Provide the [X, Y] coordinate of the cell's center where the given text is located.  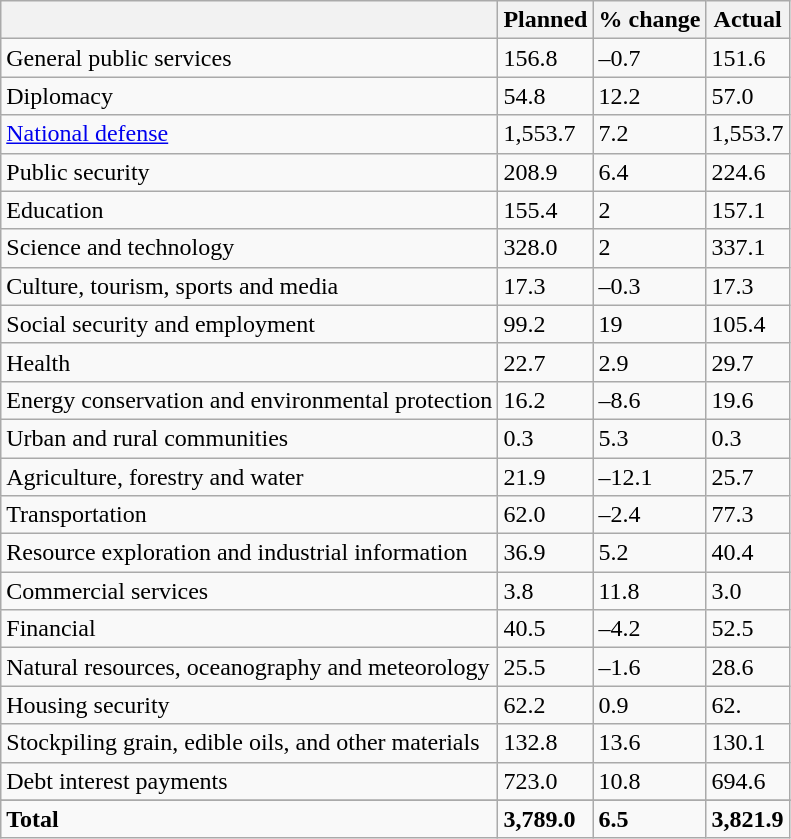
22.7 [546, 362]
132.8 [546, 743]
3,789.0 [546, 819]
25.7 [748, 477]
–4.2 [650, 629]
13.6 [650, 743]
Resource exploration and industrial information [250, 553]
29.7 [748, 362]
54.8 [546, 96]
Planned [546, 20]
Diplomacy [250, 96]
99.2 [546, 324]
Natural resources, oceanography and meteorology [250, 667]
Debt interest payments [250, 781]
19 [650, 324]
Total [250, 819]
208.9 [546, 172]
12.2 [650, 96]
130.1 [748, 743]
328.0 [546, 248]
57.0 [748, 96]
3.8 [546, 591]
62. [748, 705]
0.9 [650, 705]
694.6 [748, 781]
40.4 [748, 553]
Urban and rural communities [250, 438]
40.5 [546, 629]
–8.6 [650, 400]
–0.7 [650, 58]
Actual [748, 20]
6.5 [650, 819]
62.2 [546, 705]
Education [250, 210]
Health [250, 362]
Agriculture, forestry and water [250, 477]
Transportation [250, 515]
10.8 [650, 781]
General public services [250, 58]
52.5 [748, 629]
224.6 [748, 172]
Culture, tourism, sports and media [250, 286]
Commercial services [250, 591]
5.3 [650, 438]
% change [650, 20]
Energy conservation and environmental protection [250, 400]
–0.3 [650, 286]
–1.6 [650, 667]
19.6 [748, 400]
Public security [250, 172]
156.8 [546, 58]
7.2 [650, 134]
6.4 [650, 172]
11.8 [650, 591]
3,821.9 [748, 819]
Science and technology [250, 248]
3.0 [748, 591]
Housing security [250, 705]
337.1 [748, 248]
155.4 [546, 210]
–2.4 [650, 515]
25.5 [546, 667]
105.4 [748, 324]
28.6 [748, 667]
5.2 [650, 553]
16.2 [546, 400]
National defense [250, 134]
77.3 [748, 515]
21.9 [546, 477]
151.6 [748, 58]
157.1 [748, 210]
62.0 [546, 515]
Stockpiling grain, edible oils, and other materials [250, 743]
2.9 [650, 362]
Financial [250, 629]
723.0 [546, 781]
36.9 [546, 553]
–12.1 [650, 477]
Social security and employment [250, 324]
